Capture the cell that displays the provided text and extract its [x, y] central coordinate. 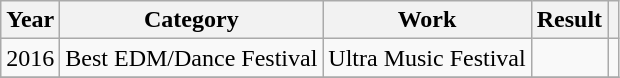
Work [427, 20]
Category [192, 20]
Result [569, 20]
Best EDM/Dance Festival [192, 58]
Ultra Music Festival [427, 58]
Year [30, 20]
2016 [30, 58]
